From the cell containing the given text, extract its center point as [X, Y] coordinate. 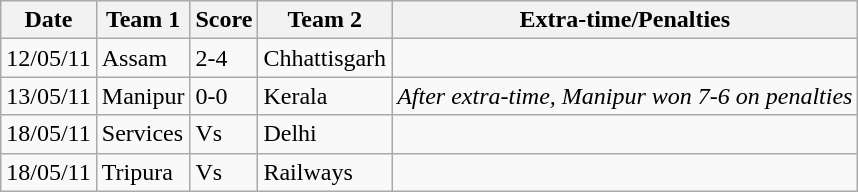
0-0 [224, 96]
Chhattisgarh [325, 58]
2-4 [224, 58]
12/05/11 [49, 58]
Assam [143, 58]
Manipur [143, 96]
Score [224, 20]
Delhi [325, 134]
Team 2 [325, 20]
Date [49, 20]
13/05/11 [49, 96]
Extra-time/Penalties [625, 20]
Tripura [143, 172]
Kerala [325, 96]
Services [143, 134]
After extra-time, Manipur won 7-6 on penalties [625, 96]
Railways [325, 172]
Team 1 [143, 20]
